Provide the (X, Y) coordinate of the cell's center where the given text is located.  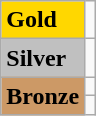
Bronze (43, 96)
Gold (43, 20)
Silver (43, 58)
